Detect which cell encompasses the target text, then output its (x, y) center coordinate. 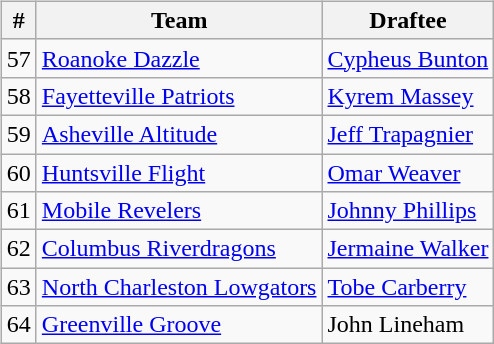
63 (18, 287)
62 (18, 249)
Draftee (408, 20)
60 (18, 173)
61 (18, 211)
Asheville Altitude (179, 134)
57 (18, 58)
Mobile Revelers (179, 211)
Huntsville Flight (179, 173)
Omar Weaver (408, 173)
Team (179, 20)
Roanoke Dazzle (179, 58)
Tobe Carberry (408, 287)
North Charleston Lowgators (179, 287)
Columbus Riverdragons (179, 249)
Jeff Trapagnier (408, 134)
John Lineham (408, 325)
Fayetteville Patriots (179, 96)
Greenville Groove (179, 325)
58 (18, 96)
Jermaine Walker (408, 249)
Johnny Phillips (408, 211)
59 (18, 134)
64 (18, 325)
Cypheus Bunton (408, 58)
Kyrem Massey (408, 96)
# (18, 20)
